Pinpoint the cell where the given text exists, returning its (x, y) midpoint coordinate. 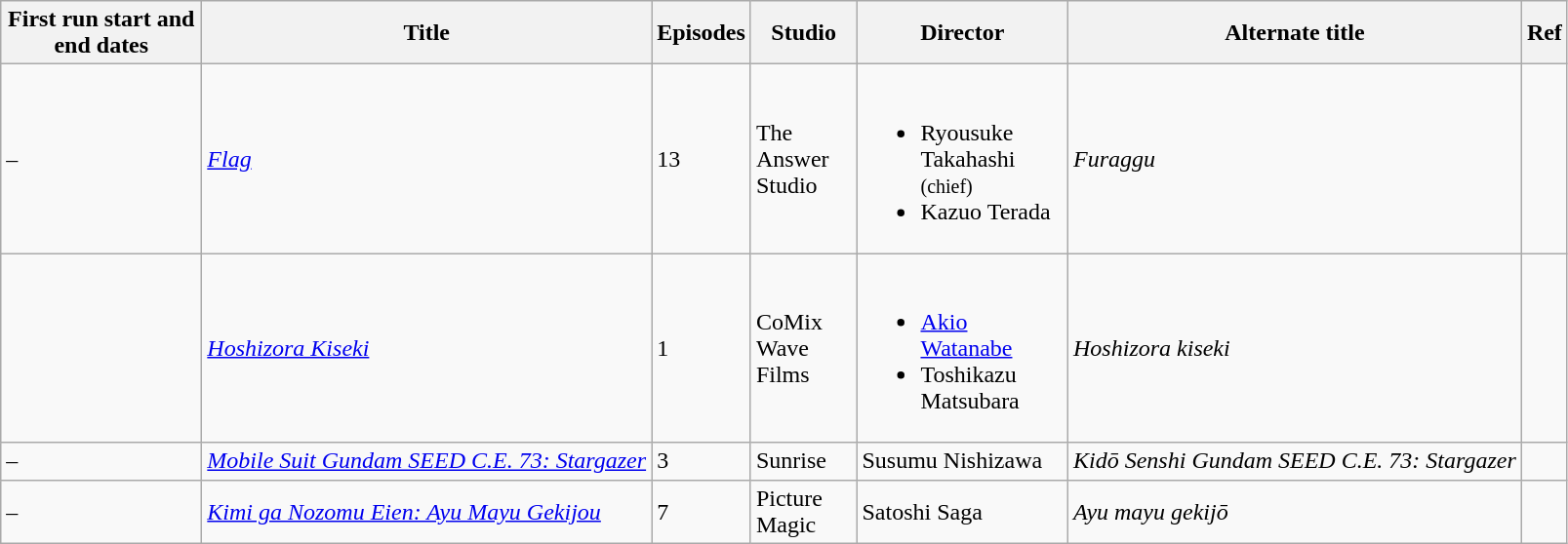
Picture Magic (804, 511)
CoMix Wave Films (804, 348)
1 (702, 348)
Title (427, 33)
First run start and end dates (101, 33)
Ref (1544, 33)
Satoshi Saga (962, 511)
Kimi ga Nozomu Eien: Ayu Mayu Gekijou (427, 511)
Akio WatanabeToshikazu Matsubara (962, 348)
Studio (804, 33)
Hoshizora kiseki (1296, 348)
Ryousuke Takahashi (chief)Kazuo Terada (962, 159)
Hoshizora Kiseki (427, 348)
The Answer Studio (804, 159)
13 (702, 159)
Kidō Senshi Gundam SEED C.E. 73: Stargazer (1296, 461)
3 (702, 461)
Director (962, 33)
Furaggu (1296, 159)
Ayu mayu gekijō (1296, 511)
Episodes (702, 33)
Alternate title (1296, 33)
Mobile Suit Gundam SEED C.E. 73: Stargazer (427, 461)
Flag (427, 159)
Susumu Nishizawa (962, 461)
7 (702, 511)
Sunrise (804, 461)
